Extract the (x, y) coordinate from the center of the cell holding the provided text.  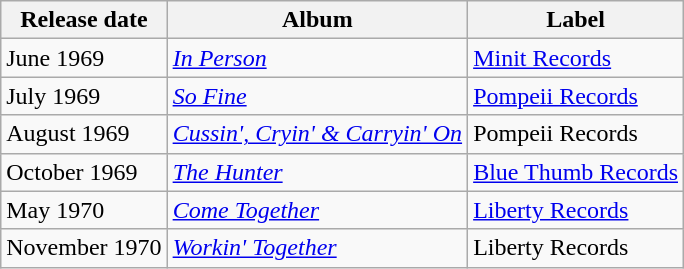
The Hunter (317, 172)
Come Together (317, 210)
Minit Records (576, 58)
So Fine (317, 96)
Album (317, 20)
May 1970 (84, 210)
November 1970 (84, 248)
In Person (317, 58)
Cussin', Cryin' & Carryin' On (317, 134)
July 1969 (84, 96)
October 1969 (84, 172)
Workin' Together (317, 248)
Label (576, 20)
August 1969 (84, 134)
Release date (84, 20)
Blue Thumb Records (576, 172)
June 1969 (84, 58)
